Locate the cell with the specified text and output its [x, y] center coordinate. 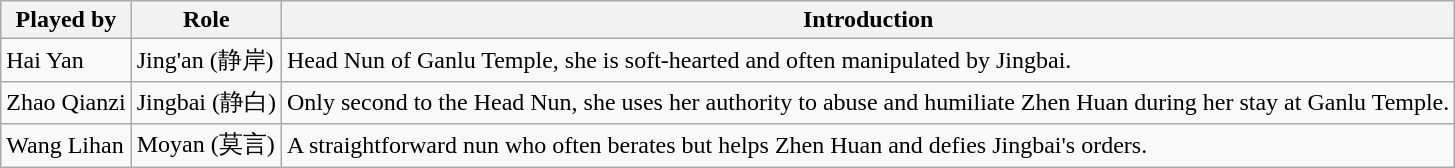
Jingbai (静白) [206, 102]
Role [206, 20]
Introduction [868, 20]
Jing'an (静岸) [206, 60]
Played by [66, 20]
Wang Lihan [66, 146]
Head Nun of Ganlu Temple, she is soft-hearted and often manipulated by Jingbai. [868, 60]
Hai Yan [66, 60]
Only second to the Head Nun, she uses her authority to abuse and humiliate Zhen Huan during her stay at Ganlu Temple. [868, 102]
Zhao Qianzi [66, 102]
Moyan (莫言) [206, 146]
A straightforward nun who often berates but helps Zhen Huan and defies Jingbai's orders. [868, 146]
